Capture the cell that displays the provided text and extract its [X, Y] central coordinate. 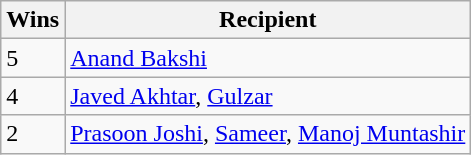
4 [33, 96]
Wins [33, 20]
Prasoon Joshi, Sameer, Manoj Muntashir [268, 134]
2 [33, 134]
5 [33, 58]
Recipient [268, 20]
Anand Bakshi [268, 58]
Javed Akhtar, Gulzar [268, 96]
